Extract the [X, Y] coordinate from the center of the cell holding the provided text.  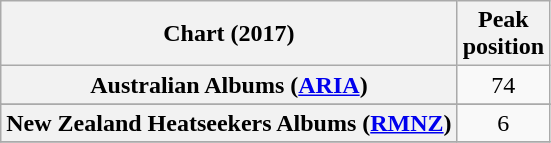
New Zealand Heatseekers Albums (RMNZ) [229, 123]
6 [503, 123]
Australian Albums (ARIA) [229, 85]
74 [503, 85]
Peak position [503, 34]
Chart (2017) [229, 34]
